Capture the cell that displays the provided text and extract its [X, Y] central coordinate. 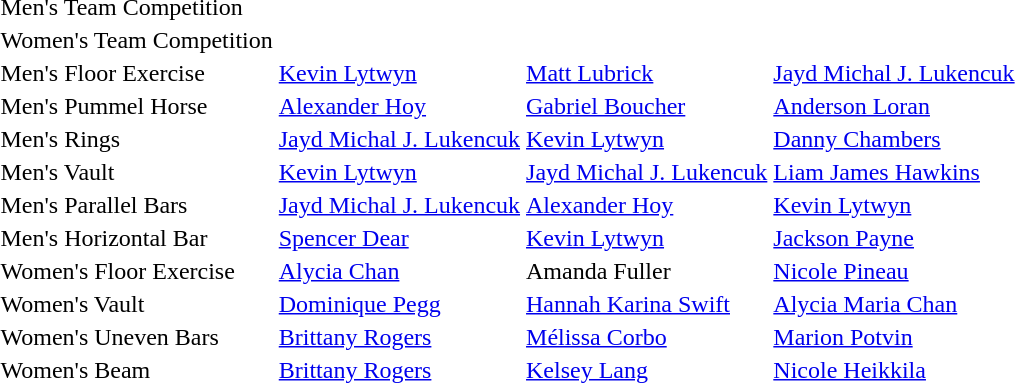
Amanda Fuller [647, 271]
Gabriel Boucher [647, 106]
Matt Lubrick [647, 73]
Brittany Rogers [399, 337]
Mélissa Corbo [647, 337]
Spencer Dear [399, 238]
Alycia Chan [399, 271]
Hannah Karina Swift [647, 304]
Dominique Pegg [399, 304]
